Determine the (X, Y) coordinate at the center of the cell enclosing the given text.  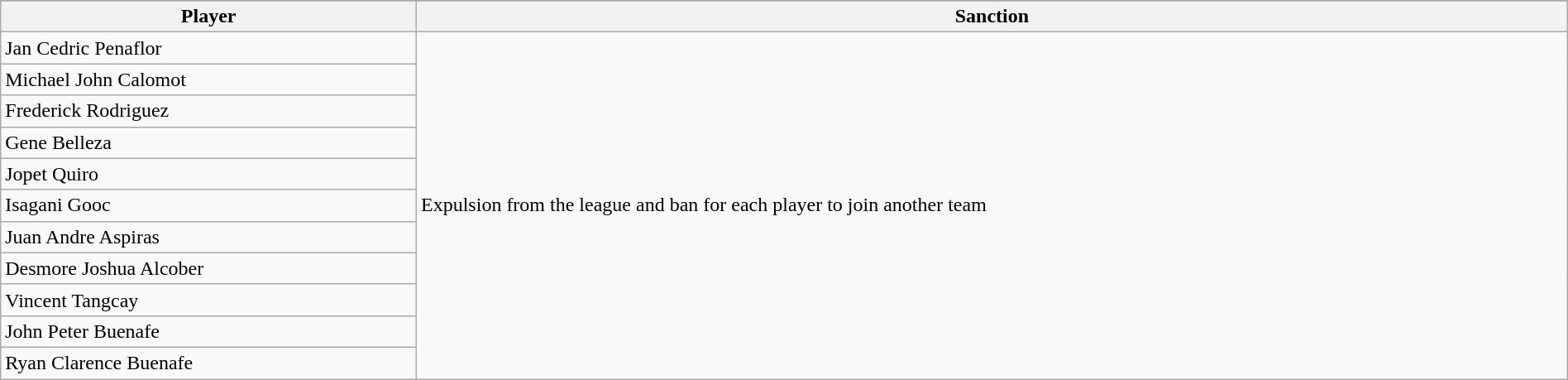
Expulsion from the league and ban for each player to join another team (992, 205)
Vincent Tangcay (208, 300)
Frederick Rodriguez (208, 111)
John Peter Buenafe (208, 331)
Gene Belleza (208, 142)
Sanction (992, 17)
Jopet Quiro (208, 174)
Desmore Joshua Alcober (208, 268)
Jan Cedric Penaflor (208, 48)
Isagani Gooc (208, 205)
Michael John Calomot (208, 79)
Player (208, 17)
Juan Andre Aspiras (208, 237)
Ryan Clarence Buenafe (208, 363)
